Pinpoint the cell where the given text exists, returning its [x, y] midpoint coordinate. 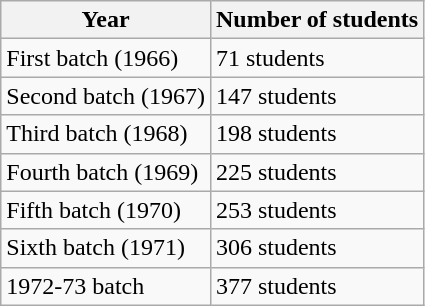
Sixth batch (1971) [106, 248]
First batch (1966) [106, 58]
225 students [316, 172]
Fifth batch (1970) [106, 210]
Year [106, 20]
Third batch (1968) [106, 134]
147 students [316, 96]
198 students [316, 134]
1972-73 batch [106, 286]
253 students [316, 210]
Fourth batch (1969) [106, 172]
377 students [316, 286]
Second batch (1967) [106, 96]
306 students [316, 248]
71 students [316, 58]
Number of students [316, 20]
